Provide the [x, y] coordinate of the cell's center where the given text is located.  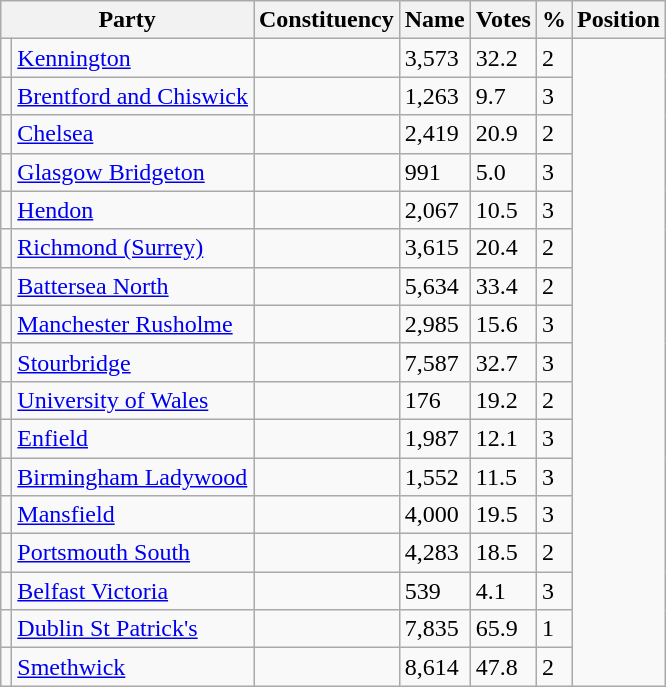
Dublin St Patrick's [133, 629]
2,419 [434, 134]
Enfield [133, 438]
% [554, 20]
Manchester Rusholme [133, 324]
539 [434, 591]
1 [554, 629]
18.5 [503, 553]
11.5 [503, 477]
4,000 [434, 515]
3,573 [434, 58]
2,067 [434, 210]
33.4 [503, 286]
10.5 [503, 210]
7,587 [434, 362]
Battersea North [133, 286]
Hendon [133, 210]
20.9 [503, 134]
176 [434, 400]
47.8 [503, 667]
Kennington [133, 58]
Richmond (Surrey) [133, 248]
University of Wales [133, 400]
2,985 [434, 324]
Position [619, 20]
991 [434, 172]
1,987 [434, 438]
4,283 [434, 553]
Glasgow Bridgeton [133, 172]
Smethwick [133, 667]
Brentford and Chiswick [133, 96]
32.7 [503, 362]
19.2 [503, 400]
5,634 [434, 286]
Portsmouth South [133, 553]
3,615 [434, 248]
15.6 [503, 324]
Party [128, 20]
1,263 [434, 96]
Constituency [327, 20]
20.4 [503, 248]
12.1 [503, 438]
Stourbridge [133, 362]
Birmingham Ladywood [133, 477]
32.2 [503, 58]
5.0 [503, 172]
Chelsea [133, 134]
Mansfield [133, 515]
Name [434, 20]
1,552 [434, 477]
4.1 [503, 591]
8,614 [434, 667]
Belfast Victoria [133, 591]
Votes [503, 20]
7,835 [434, 629]
9.7 [503, 96]
19.5 [503, 515]
65.9 [503, 629]
